Return the (x, y) coordinate for the center point of the cell that contains the specified text.  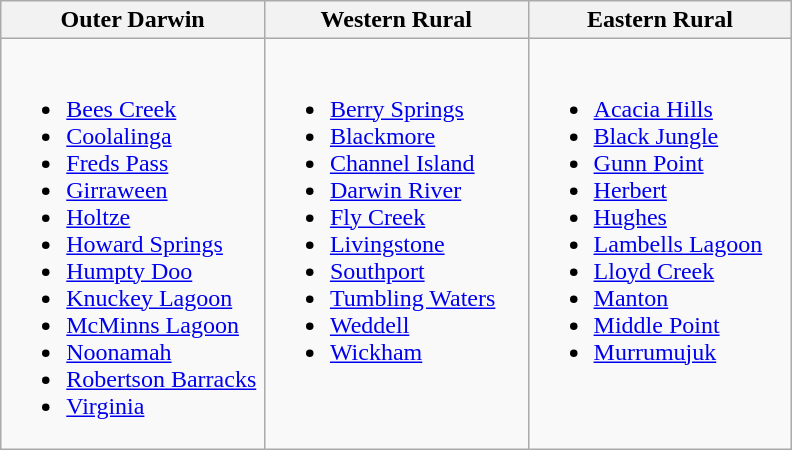
Bees CreekCoolalingaFreds PassGirraweenHoltzeHoward SpringsHumpty DooKnuckey LagoonMcMinns LagoonNoonamahRobertson BarracksVirginia (133, 244)
Western Rural (396, 20)
Berry SpringsBlackmoreChannel IslandDarwin RiverFly CreekLivingstoneSouthportTumbling WatersWeddellWickham (396, 244)
Acacia HillsBlack JungleGunn PointHerbertHughesLambells LagoonLloyd CreekMantonMiddle PointMurrumujuk (660, 244)
Eastern Rural (660, 20)
Outer Darwin (133, 20)
